Determine the (X, Y) coordinate at the center of the cell enclosing the given text.  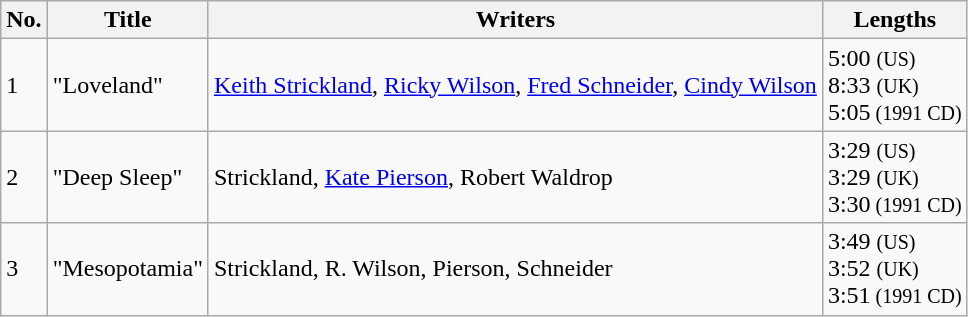
"Deep Sleep" (128, 177)
3 (24, 269)
3:29 (US)3:29 (UK)3:30 (1991 CD) (894, 177)
1 (24, 85)
"Loveland" (128, 85)
No. (24, 20)
3:49 (US)3:52 (UK)3:51 (1991 CD) (894, 269)
Strickland, Kate Pierson, Robert Waldrop (515, 177)
Title (128, 20)
Lengths (894, 20)
2 (24, 177)
"Mesopotamia" (128, 269)
Writers (515, 20)
Strickland, R. Wilson, Pierson, Schneider (515, 269)
Keith Strickland, Ricky Wilson, Fred Schneider, Cindy Wilson (515, 85)
5:00 (US)8:33 (UK)5:05 (1991 CD) (894, 85)
